Detect which cell encompasses the target text, then output its [x, y] center coordinate. 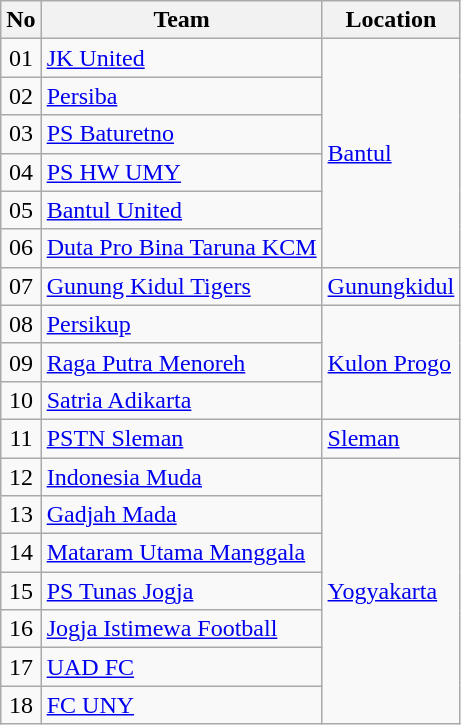
Bantul [391, 153]
15 [21, 591]
06 [21, 248]
UAD FC [182, 667]
Team [182, 20]
04 [21, 172]
18 [21, 705]
JK United [182, 58]
16 [21, 629]
Raga Putra Menoreh [182, 362]
Yogyakarta [391, 591]
09 [21, 362]
Gadjah Mada [182, 515]
PS HW UMY [182, 172]
10 [21, 400]
Jogja Istimewa Football [182, 629]
PSTN Sleman [182, 438]
14 [21, 553]
FC UNY [182, 705]
Location [391, 20]
PS Baturetno [182, 134]
PS Tunas Jogja [182, 591]
Persikup [182, 324]
12 [21, 477]
08 [21, 324]
Kulon Progo [391, 362]
11 [21, 438]
Gunungkidul [391, 286]
02 [21, 96]
Persiba [182, 96]
Duta Pro Bina Taruna KCM [182, 248]
13 [21, 515]
Sleman [391, 438]
Satria Adikarta [182, 400]
Bantul United [182, 210]
17 [21, 667]
01 [21, 58]
07 [21, 286]
03 [21, 134]
Indonesia Muda [182, 477]
05 [21, 210]
No [21, 20]
Gunung Kidul Tigers [182, 286]
Mataram Utama Manggala [182, 553]
